Determine the [x, y] coordinate at the center of the cell enclosing the given text.  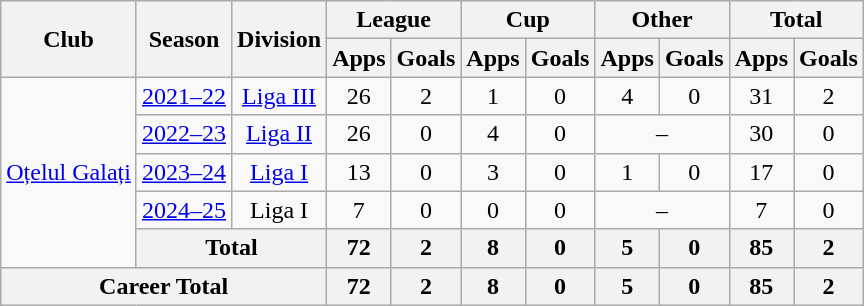
Oțelul Galați [69, 172]
30 [761, 134]
Liga II [280, 134]
31 [761, 96]
Division [280, 39]
2023–24 [184, 172]
Career Total [164, 286]
League [394, 20]
2024–25 [184, 210]
Liga III [280, 96]
2022–23 [184, 134]
Club [69, 39]
Season [184, 39]
Other [662, 20]
3 [493, 172]
2021–22 [184, 96]
Cup [528, 20]
13 [359, 172]
17 [761, 172]
